For the text-containing cell, return its midpoint in [X, Y] coordinate format. 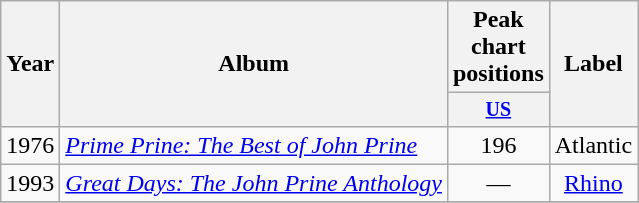
US [498, 110]
Atlantic [593, 145]
Great Days: The John Prine Anthology [254, 183]
Prime Prine: The Best of John Prine [254, 145]
Rhino [593, 183]
196 [498, 145]
Year [30, 64]
Peak chart positions [498, 47]
1993 [30, 183]
1976 [30, 145]
— [498, 183]
Label [593, 64]
Album [254, 64]
